Search for the cell housing the specified text and yield its [x, y] center coordinate. 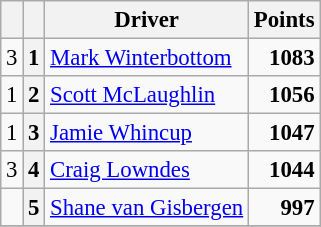
Points [284, 20]
Scott McLaughlin [147, 95]
Craig Lowndes [147, 170]
1056 [284, 95]
4 [34, 170]
Mark Winterbottom [147, 58]
1047 [284, 133]
1044 [284, 170]
5 [34, 208]
Driver [147, 20]
Jamie Whincup [147, 133]
Shane van Gisbergen [147, 208]
2 [34, 95]
1083 [284, 58]
997 [284, 208]
